Detect which cell encompasses the target text, then output its (X, Y) center coordinate. 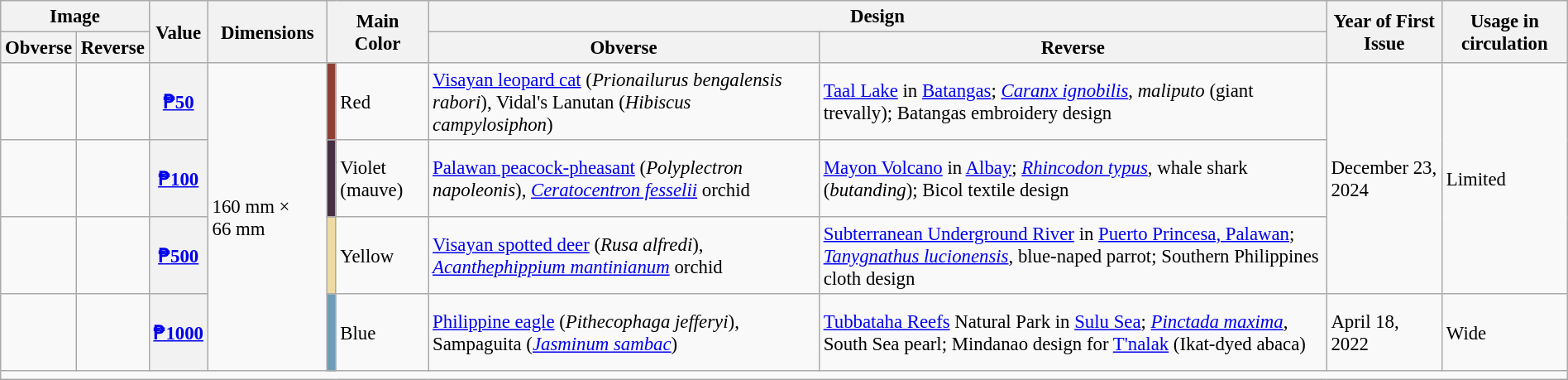
Dimensions (267, 31)
April 18, 2022 (1384, 333)
Violet (mauve) (382, 179)
Limited (1504, 179)
₱100 (179, 179)
Palawan peacock-pheasant (Polyplectron napoleonis), Ceratocentron fesselii orchid (624, 179)
Year of First Issue (1384, 31)
Tubbataha Reefs Natural Park in Sulu Sea; Pinctada maxima, South Sea pearl; Mindanao design for T'nalak (Ikat-dyed abaca) (1073, 333)
₱50 (179, 101)
160 mm × 66 mm (267, 217)
Design (877, 17)
Usage in circulation (1504, 31)
Yellow (382, 255)
Subterranean Underground River in Puerto Princesa, Palawan; Tanygnathus lucionensis, blue-naped parrot; Southern Philippines cloth design (1073, 255)
Taal Lake in Batangas; Caranx ignobilis, maliputo (giant trevally); Batangas embroidery design (1073, 101)
Value (179, 31)
December 23, 2024 (1384, 179)
₱1000 (179, 333)
Image (74, 17)
Red (382, 101)
₱500 (179, 255)
Mayon Volcano in Albay; Rhincodon typus, whale shark (butanding); Bicol textile design (1073, 179)
Blue (382, 333)
Visayan spotted deer (Rusa alfredi), Acanthephippium mantinianum orchid (624, 255)
Philippine eagle (Pithecophaga jefferyi), Sampaguita (Jasminum sambac) (624, 333)
Wide (1504, 333)
Visayan leopard cat (Prionailurus bengalensis rabori), Vidal's Lanutan (Hibiscus campylosiphon) (624, 101)
Main Color (377, 31)
